Determine the [x, y] coordinate at the center of the cell enclosing the given text.  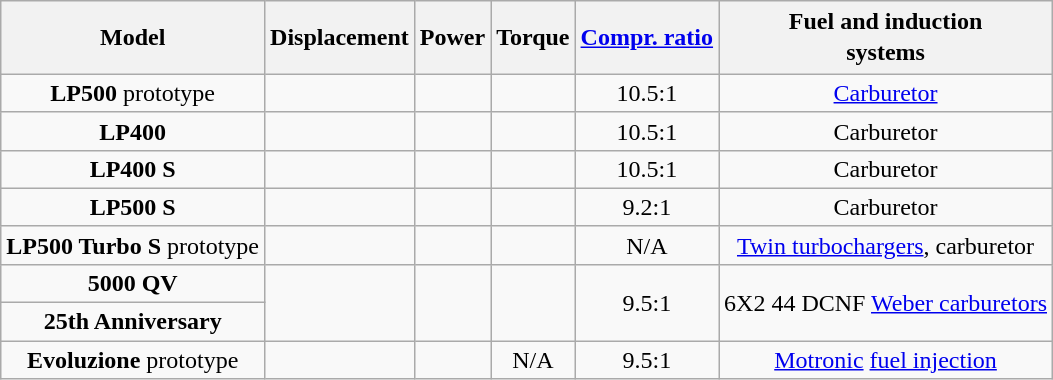
Power [452, 38]
Displacement [340, 38]
Fuel and inductionsystems [886, 38]
Compr. ratio [647, 38]
LP500 Turbo S prototype [133, 245]
25th Anniversary [133, 322]
LP400 S [133, 169]
9.2:1 [647, 207]
Evoluzione prototype [133, 360]
Twin turbochargers, carburetor [886, 245]
5000 QV [133, 284]
Model [133, 38]
Torque [533, 38]
6X2 44 DCNF Weber carburetors [886, 303]
LP400 [133, 131]
LP500 prototype [133, 93]
LP500 S [133, 207]
Motronic fuel injection [886, 360]
